Return (X, Y) of the center of cell containing provided text 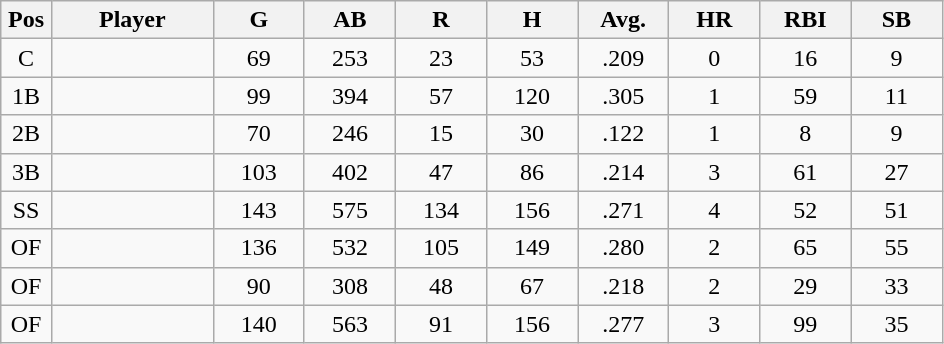
.277 (624, 324)
1B (26, 96)
55 (896, 248)
C (26, 58)
.218 (624, 286)
AB (350, 20)
.209 (624, 58)
120 (532, 96)
.122 (624, 134)
69 (258, 58)
2B (26, 134)
48 (440, 286)
4 (714, 210)
61 (806, 172)
65 (806, 248)
H (532, 20)
253 (350, 58)
8 (806, 134)
67 (532, 286)
11 (896, 96)
308 (350, 286)
27 (896, 172)
16 (806, 58)
136 (258, 248)
30 (532, 134)
103 (258, 172)
SS (26, 210)
70 (258, 134)
149 (532, 248)
246 (350, 134)
57 (440, 96)
532 (350, 248)
53 (532, 58)
134 (440, 210)
59 (806, 96)
143 (258, 210)
52 (806, 210)
.280 (624, 248)
33 (896, 286)
86 (532, 172)
91 (440, 324)
HR (714, 20)
140 (258, 324)
29 (806, 286)
Pos (26, 20)
402 (350, 172)
47 (440, 172)
G (258, 20)
3B (26, 172)
35 (896, 324)
.214 (624, 172)
23 (440, 58)
51 (896, 210)
563 (350, 324)
R (440, 20)
.271 (624, 210)
0 (714, 58)
15 (440, 134)
90 (258, 286)
575 (350, 210)
Player (132, 20)
105 (440, 248)
.305 (624, 96)
394 (350, 96)
SB (896, 20)
Avg. (624, 20)
RBI (806, 20)
